Identify which cell holds the provided text, then report its [x, y] central coordinate. 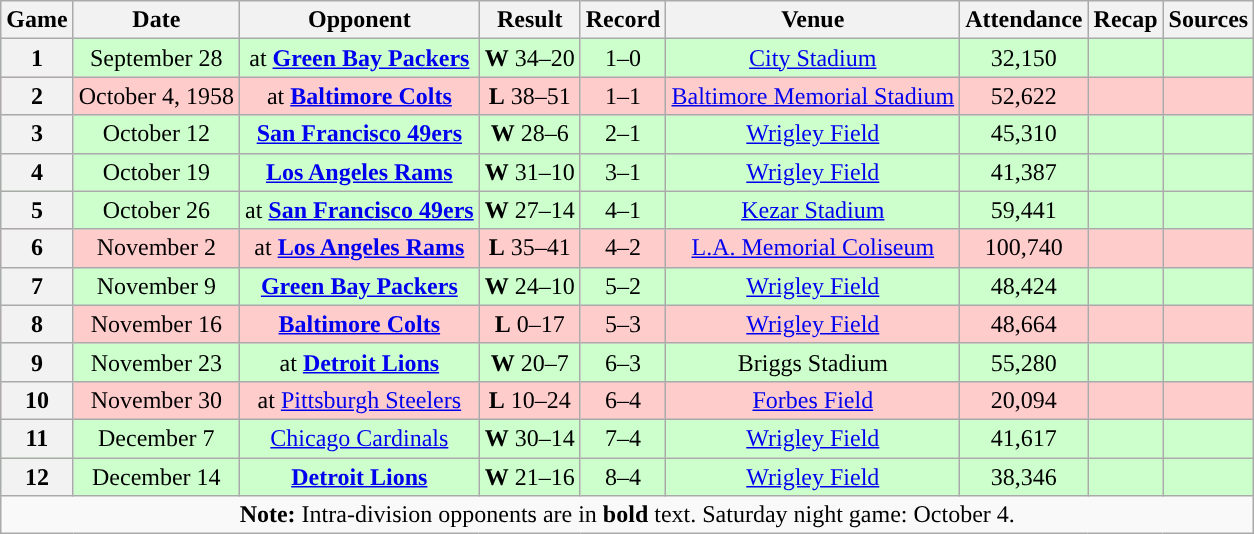
December 7 [156, 438]
at Green Bay Packers [359, 58]
1–0 [623, 58]
52,622 [1024, 96]
7 [37, 286]
Result [530, 20]
at Detroit Lions [359, 362]
38,346 [1024, 477]
20,094 [1024, 400]
Kezar Stadium [813, 210]
5–3 [623, 324]
W 21–16 [530, 477]
W 24–10 [530, 286]
November 2 [156, 248]
Baltimore Memorial Stadium [813, 96]
W 34–20 [530, 58]
48,424 [1024, 286]
Recap [1126, 20]
at Pittsburgh Steelers [359, 400]
Baltimore Colts [359, 324]
11 [37, 438]
at Los Angeles Rams [359, 248]
Opponent [359, 20]
59,441 [1024, 210]
Date [156, 20]
6–4 [623, 400]
L 38–51 [530, 96]
6 [37, 248]
1 [37, 58]
4–2 [623, 248]
12 [37, 477]
October 26 [156, 210]
November 30 [156, 400]
7–4 [623, 438]
41,617 [1024, 438]
December 14 [156, 477]
8–4 [623, 477]
48,664 [1024, 324]
W 30–14 [530, 438]
Attendance [1024, 20]
San Francisco 49ers [359, 134]
Note: Intra-division opponents are in bold text. Saturday night game: October 4. [628, 515]
October 4, 1958 [156, 96]
Sources [1208, 20]
Briggs Stadium [813, 362]
5–2 [623, 286]
3–1 [623, 172]
October 19 [156, 172]
W 28–6 [530, 134]
2–1 [623, 134]
6–3 [623, 362]
2 [37, 96]
55,280 [1024, 362]
100,740 [1024, 248]
at Baltimore Colts [359, 96]
4–1 [623, 210]
Forbes Field [813, 400]
41,387 [1024, 172]
October 12 [156, 134]
45,310 [1024, 134]
at San Francisco 49ers [359, 210]
Game [37, 20]
City Stadium [813, 58]
10 [37, 400]
L 10–24 [530, 400]
W 31–10 [530, 172]
September 28 [156, 58]
4 [37, 172]
November 16 [156, 324]
W 27–14 [530, 210]
Venue [813, 20]
3 [37, 134]
W 20–7 [530, 362]
1–1 [623, 96]
November 23 [156, 362]
8 [37, 324]
Chicago Cardinals [359, 438]
5 [37, 210]
9 [37, 362]
Record [623, 20]
L.A. Memorial Coliseum [813, 248]
L 35–41 [530, 248]
November 9 [156, 286]
Los Angeles Rams [359, 172]
32,150 [1024, 58]
Detroit Lions [359, 477]
Green Bay Packers [359, 286]
L 0–17 [530, 324]
